Return (X, Y) of the center of cell containing provided text 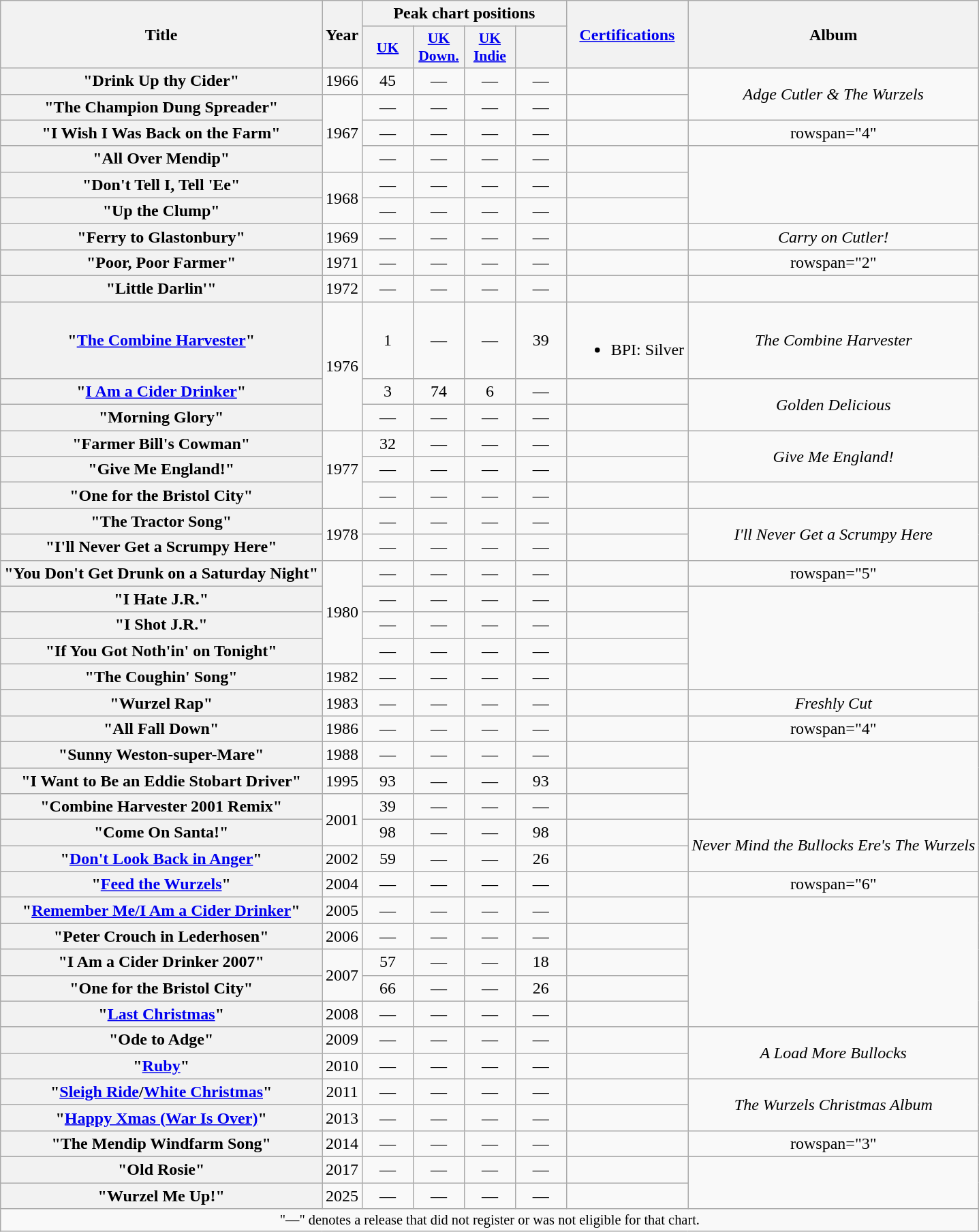
1995 (342, 780)
"The Champion Dung Spreader" (161, 107)
"Ruby" (161, 1066)
Certifications (627, 34)
The Wurzels Christmas Album (834, 1105)
1966 (342, 81)
57 (388, 962)
Freshly Cut (834, 703)
Give Me England! (834, 457)
1988 (342, 754)
"Wurzel Rap" (161, 703)
"Sunny Weston-super-Mare" (161, 754)
2002 (342, 859)
rowspan="3" (834, 1143)
UKIndie (489, 48)
"Wurzel Me Up!" (161, 1196)
rowspan="2" (834, 262)
"Feed the Wurzels" (161, 884)
Adge Cutler & The Wurzels (834, 94)
1978 (342, 534)
"The Tractor Song" (161, 521)
"Up the Clump" (161, 211)
1969 (342, 236)
1968 (342, 198)
Golden Delicious (834, 405)
2017 (342, 1169)
2006 (342, 936)
"Old Rosie" (161, 1169)
UKDown. (439, 48)
Never Mind the Bullocks Ere's The Wurzels (834, 846)
"Don't Look Back in Anger" (161, 859)
"Morning Glory" (161, 418)
1977 (342, 469)
"The Mendip Windfarm Song" (161, 1143)
"Ferry to Glastonbury" (161, 236)
Title (161, 34)
"Poor, Poor Farmer" (161, 262)
1972 (342, 288)
"Drink Up thy Cider" (161, 81)
"Sleigh Ride/White Christmas" (161, 1092)
2004 (342, 884)
"I'll Never Get a Scrumpy Here" (161, 547)
"—" denotes a release that did not register or was not eligible for that chart. (490, 1220)
"Don't Tell I, Tell 'Ee" (161, 185)
A Load More Bullocks (834, 1053)
"I Am a Cider Drinker 2007" (161, 962)
"You Don't Get Drunk on a Saturday Night" (161, 573)
1967 (342, 133)
"Combine Harvester 2001 Remix" (161, 807)
"All Over Mendip" (161, 159)
"Little Darlin'" (161, 288)
1983 (342, 703)
3 (388, 392)
18 (541, 962)
"Happy Xmas (War Is Over)" (161, 1118)
Peak chart positions (465, 14)
"Remember Me/I Am a Cider Drinker" (161, 910)
32 (388, 444)
rowspan="6" (834, 884)
2013 (342, 1118)
"I Want to Be an Eddie Stobart Driver" (161, 780)
The Combine Harvester (834, 339)
Year (342, 34)
6 (489, 392)
"Peter Crouch in Lederhosen" (161, 936)
2010 (342, 1066)
"Give Me England!" (161, 469)
45 (388, 81)
"The Coughin' Song" (161, 677)
"If You Got Noth'in' on Tonight" (161, 651)
59 (388, 859)
"All Fall Down" (161, 728)
2025 (342, 1196)
1982 (342, 677)
66 (388, 988)
"I Wish I Was Back on the Farm" (161, 133)
1 (388, 339)
"I Hate J.R." (161, 599)
2008 (342, 1014)
2009 (342, 1040)
1986 (342, 728)
2001 (342, 820)
"I Am a Cider Drinker" (161, 392)
UK (388, 48)
Carry on Cutler! (834, 236)
rowspan="5" (834, 573)
"The Combine Harvester" (161, 339)
"Ode to Adge" (161, 1040)
1971 (342, 262)
2007 (342, 975)
1980 (342, 612)
BPI: Silver (627, 339)
"I Shot J.R." (161, 625)
74 (439, 392)
2014 (342, 1143)
2011 (342, 1092)
"Last Christmas" (161, 1014)
"Come On Santa!" (161, 833)
"Farmer Bill's Cowman" (161, 444)
2005 (342, 910)
1976 (342, 365)
Album (834, 34)
I'll Never Get a Scrumpy Here (834, 534)
